Extract the (x, y) coordinate from the center of the cell holding the provided text.  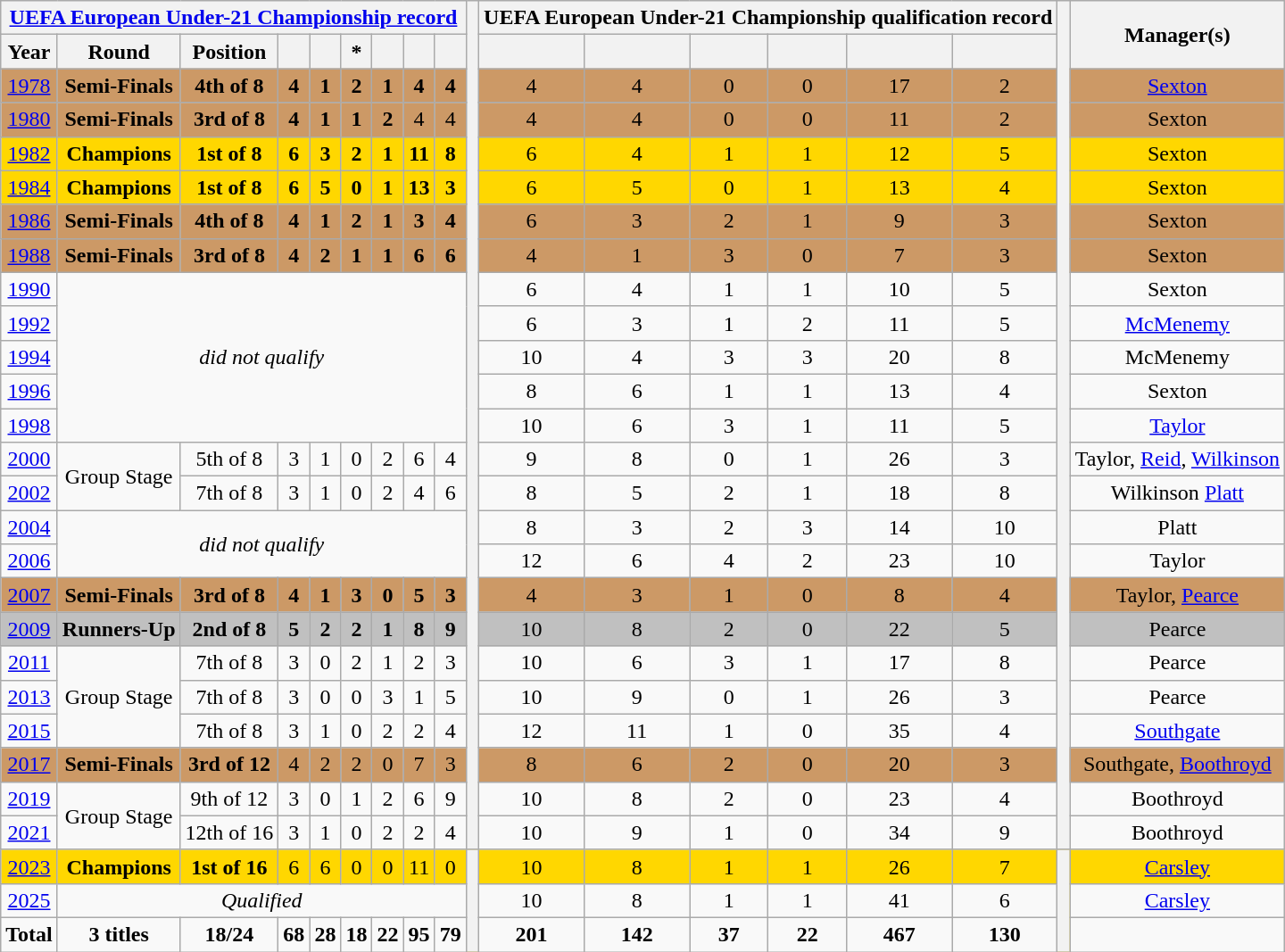
1994 (29, 357)
1986 (29, 221)
18/24 (229, 934)
201 (532, 934)
1992 (29, 323)
Year (29, 52)
Taylor, Reid, Wilkinson (1177, 459)
1984 (29, 187)
5th of 8 (229, 459)
1982 (29, 153)
142 (637, 934)
2025 (29, 900)
2002 (29, 493)
68 (294, 934)
Wilkinson Platt (1177, 493)
2013 (29, 697)
41 (899, 900)
Total (29, 934)
1988 (29, 255)
79 (450, 934)
1978 (29, 86)
467 (899, 934)
Round (119, 52)
Taylor, Pearce (1177, 595)
9th of 12 (229, 799)
35 (899, 731)
2023 (29, 866)
* (357, 52)
2006 (29, 561)
28 (325, 934)
1996 (29, 391)
2009 (29, 629)
2011 (29, 663)
34 (899, 832)
37 (729, 934)
Position (229, 52)
UEFA European Under-21 Championship qualification record (768, 18)
2019 (29, 799)
Platt (1177, 527)
130 (1005, 934)
Runners-Up (119, 629)
1998 (29, 426)
2004 (29, 527)
3rd of 12 (229, 765)
14 (899, 527)
1st of 16 (229, 866)
3 titles (119, 934)
Southgate (1177, 731)
2021 (29, 832)
Manager(s) (1177, 35)
Qualified (261, 900)
12th of 16 (229, 832)
1990 (29, 289)
2017 (29, 765)
Southgate, Boothroyd (1177, 765)
2007 (29, 595)
2015 (29, 731)
95 (419, 934)
UEFA European Under-21 Championship record (234, 18)
1980 (29, 120)
2000 (29, 459)
2nd of 8 (229, 629)
